Extract the (x, y) coordinate from the center of the cell holding the provided text.  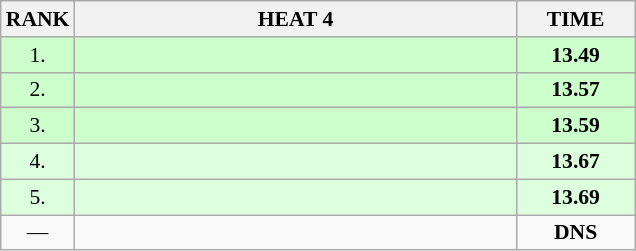
13.57 (576, 90)
1. (38, 55)
3. (38, 126)
13.67 (576, 162)
13.49 (576, 55)
4. (38, 162)
HEAT 4 (295, 19)
TIME (576, 19)
5. (38, 197)
RANK (38, 19)
13.59 (576, 126)
2. (38, 90)
13.69 (576, 197)
— (38, 233)
DNS (576, 233)
